Extract the (x, y) coordinate from the center of the cell holding the provided text.  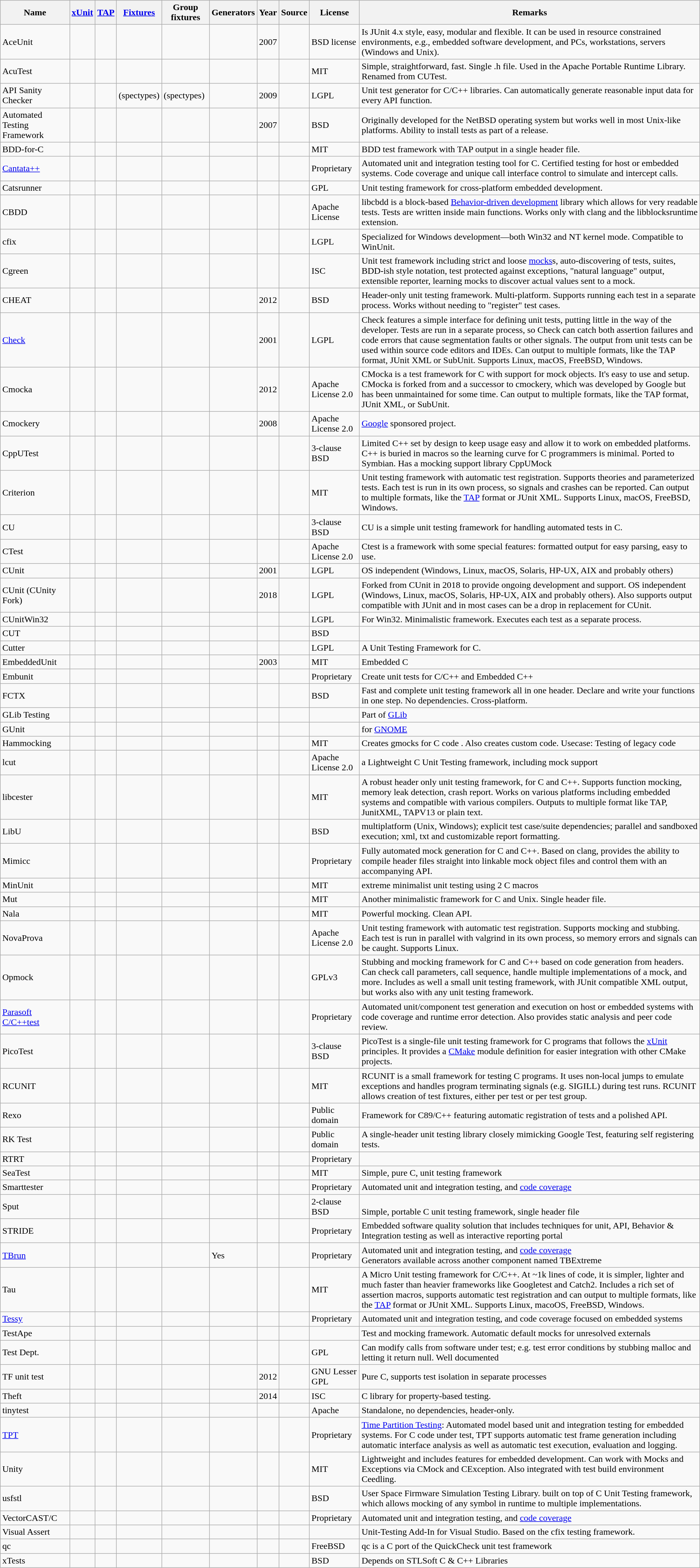
CUT (35, 633)
Hammocking (35, 743)
Unity (35, 1469)
qc (35, 1546)
License (335, 13)
CHEAT (35, 300)
Header-only unit testing framework. Multi-platform. Supports running each test in a separate process. Works without needing to "register" test cases. (529, 300)
Unit-Testing Add-In for Visual Studio. Based on the cfix testing framework. (529, 1532)
Test and mocking framework. Automatic default mocks for unresolved externals (529, 1333)
Can modify calls from software under test; e.g. test error conditions by stubbing malloc and letting it return null. Well documented (529, 1352)
RCUNIT (35, 1086)
LibU (35, 832)
Theft (35, 1396)
GPLv3 (335, 978)
Tessy (35, 1319)
cfix (35, 242)
Opmock (35, 978)
Simple, portable C unit testing framework, single header file (529, 1206)
Embunit (35, 676)
Powerful mocking. Clean API. (529, 914)
TPT (35, 1434)
CUnitWin32 (35, 619)
PicoTest (35, 1051)
Rexo (35, 1115)
AceUnit (35, 42)
SeaTest (35, 1173)
Generators (233, 13)
BDD test framework with TAP output in a single header file. (529, 149)
Criterion (35, 493)
CUnit (35, 571)
API Sanity Checker (35, 96)
VectorCAST/C (35, 1518)
multiplatform (Unix, Windows); explicit test case/suite dependencies; parallel and sandboxed execution; xml, txt and customizable report formatting. (529, 832)
Sput (35, 1206)
lcut (35, 763)
Unit testing framework for cross-platform embedded development. (529, 188)
Originally developed for the NetBSD operating system but works well in most Unix-like platforms. Ability to install tests as part of a release. (529, 125)
Yes (233, 1255)
Catsrunner (35, 188)
CTest (35, 551)
a Lightweight C Unit Testing framework, including mock support (529, 763)
Remarks (529, 13)
Name (35, 13)
Source (294, 13)
MinUnit (35, 885)
CU (35, 527)
EmbeddedUnit (35, 662)
TF unit test (35, 1377)
FreeBSD (335, 1546)
A Unit Testing Framework for C. (529, 648)
Apache (335, 1410)
CU is a simple unit testing framework for handling automated tests in C. (529, 527)
STRIDE (35, 1231)
Year (268, 13)
CBDD (35, 212)
Mut (35, 899)
Nala (35, 914)
Cantata++ (35, 168)
xTests (35, 1561)
qc is a C port of the QuickCheck unit test framework (529, 1546)
Part of GLib (529, 715)
TestApe (35, 1333)
AcuTest (35, 71)
2008 (268, 424)
Simple, pure C, unit testing framework (529, 1173)
Cutter (35, 648)
CppUTest (35, 453)
Simple, straightforward, fast. Single .h file. Used in the Apache Portable Runtime Library. Renamed from CUTest. (529, 71)
Parasoft C/C++test (35, 1017)
RK Test (35, 1139)
2009 (268, 96)
usfstl (35, 1498)
2014 (268, 1396)
BSD license (335, 42)
For Win32. Minimalistic framework. Executes each test as a separate process. (529, 619)
2003 (268, 662)
Cmocka (35, 390)
Automated unit and integration testing, and code coverageGenerators available across another component named TBExtreme (529, 1255)
Standalone, no dependencies, header-only. (529, 1410)
Embedded software quality solution that includes techniques for unit, API, Behavior & Integration testing as well as interactive reporting portal (529, 1231)
Group fixtures (185, 13)
Visual Assert (35, 1532)
Fixtures (139, 13)
C library for property-based testing. (529, 1396)
extreme minimalist unit testing using 2 C macros (529, 885)
Framework for C89/C++ featuring automatic registration of tests and a polished API. (529, 1115)
Check (35, 340)
Unit test generator for C/C++ libraries. Can automatically generate reasonable input data for every API function. (529, 96)
Pure C, supports test isolation in separate processes (529, 1377)
Automated unit and integration testing, and code coverage focused on embedded systems (529, 1319)
Automated Testing Framework (35, 125)
GLib Testing (35, 715)
Create unit tests for C/C++ and Embedded C++ (529, 676)
TBrun (35, 1255)
Depends on STLSoft C & C++ Libraries (529, 1561)
Embedded C (529, 662)
OS independent (Windows, Linux, macOS, Solaris, HP-UX, AIX and probably others) (529, 571)
2-clause BSD (335, 1206)
Mimicc (35, 861)
tinytest (35, 1410)
Cmockery (35, 424)
Test Dept. (35, 1352)
Fast and complete unit testing framework all in one header. Declare and write your functions in one step. No dependencies. Cross-platform. (529, 696)
GUnit (35, 729)
xUnit (82, 13)
A single-header unit testing library closely mimicking Google Test, featuring self registering tests. (529, 1139)
libcester (35, 797)
Creates gmocks for C code . Also creates custom code. Usecase: Testing of legacy code (529, 743)
Apache License (335, 212)
GNU Lesser GPL (335, 1377)
Tau (35, 1289)
Another minimalistic framework for C and Unix. Single header file. (529, 899)
Specialized for Windows development—both Win32 and NT kernel mode. Compatible to WinUnit. (529, 242)
2018 (268, 595)
FCTX (35, 696)
for GNOME (529, 729)
Google sponsored project. (529, 424)
BDD-for-C (35, 149)
CUnit (CUnity Fork) (35, 595)
TAP (105, 13)
NovaProva (35, 938)
RTRT (35, 1159)
Ctest is a framework with some special features: formatted output for easy parsing, easy to use. (529, 551)
Cgreen (35, 271)
Smarttester (35, 1187)
